Extract the (X, Y) coordinate from the center of the cell holding the provided text.  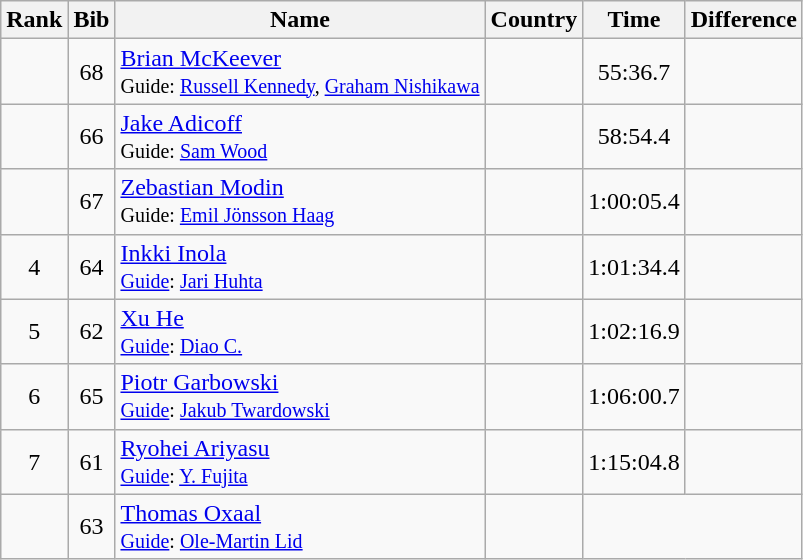
1:01:34.4 (634, 266)
Inkki InolaGuide: Jari Huhta (300, 266)
4 (34, 266)
58:54.4 (634, 136)
1:15:04.8 (634, 462)
Piotr GarbowskiGuide: Jakub Twardowski (300, 396)
Zebastian ModinGuide: Emil Jönsson Haag (300, 202)
1:00:05.4 (634, 202)
61 (92, 462)
6 (34, 396)
63 (92, 526)
Time (634, 20)
5 (34, 332)
66 (92, 136)
64 (92, 266)
Thomas OxaalGuide: Ole-Martin Lid (300, 526)
Jake AdicoffGuide: Sam Wood (300, 136)
Country (534, 20)
Bib (92, 20)
55:36.7 (634, 72)
7 (34, 462)
Xu HeGuide: Diao C. (300, 332)
68 (92, 72)
62 (92, 332)
Brian McKeeverGuide: Russell Kennedy, Graham Nishikawa (300, 72)
1:06:00.7 (634, 396)
67 (92, 202)
Difference (744, 20)
65 (92, 396)
1:02:16.9 (634, 332)
Name (300, 20)
Rank (34, 20)
Ryohei AriyasuGuide: Y. Fujita (300, 462)
